Scan for the cell matching the given text and deliver its [X, Y] coordinate at center. 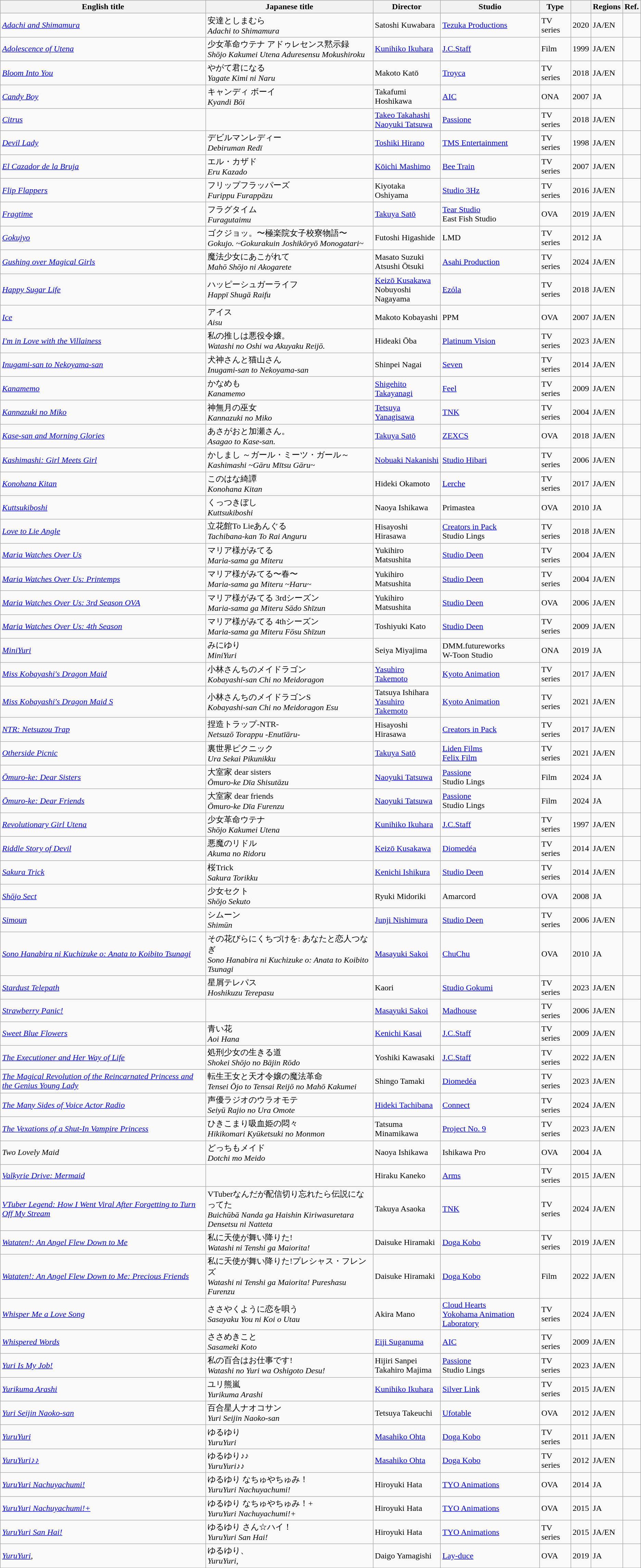
Citrus [103, 120]
LMD [490, 238]
Gokujyo [103, 238]
Lerche [490, 484]
桜Trick Sakura Torikku [290, 872]
English title [103, 7]
私の推しは悪役令嬢。 Watashi no Oshi wa Akuyaku Reijō. [290, 341]
Takafumi Hoshikawa [407, 97]
Maria Watches Over Us: 4th Season [103, 627]
Ryuki Midoriki [407, 896]
Troyca [490, 73]
Eiji Suganuma [407, 1342]
Ref. [631, 7]
Otherside Picnic [103, 753]
Stardust Telepath [103, 988]
Whisper Me a Love Song [103, 1314]
Kuttsukiboshi [103, 507]
Hijiri Sanpei Takahiro Majima [407, 1365]
Konohana Kitan [103, 484]
ユリ熊嵐 Yurikuma Arashi [290, 1389]
Studio Gokumi [490, 988]
ゆるゆり、 YuruYuri, [290, 1556]
Asahi Production [490, 262]
Gushing over Magical Girls [103, 262]
Lay-duce [490, 1556]
Sono Hanabira ni Kuchizuke o: Anata to Koibito Tsunagi [103, 954]
Bloom Into You [103, 73]
1997 [581, 825]
Keizō Kusakawa [407, 848]
Maria Watches Over Us: 3rd Season OVA [103, 603]
Yasuhiro Takemoto [407, 674]
かなめも Kanamemo [290, 388]
Fragtime [103, 214]
Silver Link [490, 1389]
ゆるゆり♪♪ YuruYuri♪♪ [290, 1461]
マリア様がみてる 4thシーズン Maria-sama ga Miteru Fōsu Shīzun [290, 627]
Hideki Okamoto [407, 484]
Takuya Asaoka [407, 1209]
Tear Studio East Fish Studio [490, 214]
Miss Kobayashi's Dragon Maid [103, 674]
Nobuaki Nakanishi [407, 460]
DMM.futureworks W-Toon Studio [490, 650]
Kenichi Ishikura [407, 872]
Madhouse [490, 1010]
Candy Boy [103, 97]
Revolutionary Girl Utena [103, 825]
Ōmuro-ke: Dear Sisters [103, 777]
犬神さんと猫山さん Inugami-san to Nekoyama-san [290, 365]
Kashimashi: Girl Meets Girl [103, 460]
フラグタイム Furagutaimu [290, 214]
Valkyrie Drive: Mermaid [103, 1176]
The Many Sides of Voice Actor Radio [103, 1105]
ゴクジョッ。〜極楽院女子校寮物語〜 Gokujo. ~Gokurakuin Joshikōryō Monogatari~ [290, 238]
エル・カザド Eru Kazado [290, 167]
声優ラジオのウラオモテ Seiyū Rajio no Ura Omote [290, 1105]
Shingo Tamaki [407, 1081]
Kaori [407, 988]
私に天使が舞い降りた! Watashi ni Tenshi ga Maiorita! [290, 1243]
Ezóla [490, 290]
Toshiki Hirano [407, 143]
裏世界ピクニック Ura Sekai Pikunikku [290, 753]
立花館To Lieあんぐる Tachibana-kan To Rai Anguru [290, 531]
ゆるゆり YuruYuri [290, 1437]
Type [555, 7]
Ufotable [490, 1413]
Liden Films Felix Film [490, 753]
Masato Suzuki Atsushi Ōtsuki [407, 262]
Passione [490, 120]
星屑テレパス Hoshikuzu Terepasu [290, 988]
安達としまむら Adachi to Shimamura [290, 25]
Amarcord [490, 896]
Tetsuya Yanagisawa [407, 412]
小林さんちのメイドラゴンS Kobayashi-san Chi no Meidoragon Esu [290, 702]
Happy Sugar Life [103, 290]
El Cazador de la Bruja [103, 167]
処刑少女の生きる道 Shokei Shōjo no Bājin Rōdo [290, 1057]
Kōichi Mashimo [407, 167]
Tatsuma Minamikawa [407, 1129]
Creators in Pack Studio Lings [490, 531]
The Vexations of a Shut-In Vampire Princess [103, 1129]
Adolescence of Utena [103, 49]
ささやくように恋を唄う Sasayaku You ni Koi o Utau [290, 1314]
Devil Lady [103, 143]
Seven [490, 365]
VTuber Legend: How I Went Viral After Forgetting to Turn Off My Stream [103, 1209]
Feel [490, 388]
PPM [490, 317]
Kiyotaka Oshiyama [407, 190]
MiniYuri [103, 650]
YuruYuri [103, 1437]
ゆるゆり なちゅやちゅみ！ YuruYuri Nachuyachumi! [290, 1485]
Wataten!: An Angel Flew Down to Me [103, 1243]
大室家 dear sisters Ōmuro-ke Dīa Shisutāzu [290, 777]
Yuri Seijin Naoko-san [103, 1413]
Kannazuki no Miko [103, 412]
Sweet Blue Flowers [103, 1033]
ゆるゆり さん☆ハイ！ YuruYuri San Hai! [290, 1532]
ひきこまり吸血姫の悶々 Hikikomari Kyūketsuki no Monmon [290, 1129]
Keizō Kusakawa Nobuyoshi Nagayama [407, 290]
少女革命ウテナ Shōjo Kakumei Utena [290, 825]
Tezuka Productions [490, 25]
YuruYuri San Hai! [103, 1532]
Studio [490, 7]
Ice [103, 317]
Satoshi Kuwabara [407, 25]
悪魔のリドル Akuma no Ridoru [290, 848]
Yurikuma Arashi [103, 1389]
Kanamemo [103, 388]
どっちもメイド Dotchi mo Meido [290, 1153]
Sakura Trick [103, 872]
2016 [581, 190]
Flip Flappers [103, 190]
YuruYuri, [103, 1556]
Platinum Vision [490, 341]
The Executioner and Her Way of Life [103, 1057]
私の百合はお仕事です! Watashi no Yuri wa Oshigoto Desu! [290, 1365]
Bee Train [490, 167]
アイス Aisu [290, 317]
2020 [581, 25]
少女セクト Shōjo Sekuto [290, 896]
Riddle Story of Devil [103, 848]
Japanese title [290, 7]
Two Lovely Maid [103, 1153]
百合星人ナオコサン Yuri Seijin Naoko-san [290, 1413]
Futoshi Higashide [407, 238]
Strawberry Panic! [103, 1010]
Whispered Words [103, 1342]
2011 [581, 1437]
このはな綺譚 Konohana Kitan [290, 484]
フリップフラッパーズ Furippu Furappāzu [290, 190]
Miss Kobayashi's Dragon Maid S [103, 702]
Kase-san and Morning Glories [103, 436]
マリア様がみてる 3rdシーズン Maria-sama ga Miteru Sādo Shīzun [290, 603]
Hiraku Kaneko [407, 1176]
Connect [490, 1105]
Makoto Kobayashi [407, 317]
かしまし ～ガール・ミーツ・ガール～ Kashimashi ~Gāru Mītsu Gāru~ [290, 460]
シムーン Shimūn [290, 920]
Yoshiki Kawasaki [407, 1057]
みにゆり MiniYuri [290, 650]
Shigehito Takayanagi [407, 388]
Seiya Miyajima [407, 650]
神無月の巫女 Kannazuki no Miko [290, 412]
Studio 3Hz [490, 190]
1999 [581, 49]
ZEXCS [490, 436]
Project No. 9 [490, 1129]
マリア様がみてる〜春〜 Maria-sama ga Miteru ~Haru~ [290, 579]
魔法少女にあこがれて Mahō Shōjo ni Akogarete [290, 262]
その花びらにくちづけを: あなたと恋人つなぎ Sono Hanabira ni Kuchizuke o: Anata to Koibito Tsunagi [290, 954]
キャンディ ボーイ Kyandi Bōi [290, 97]
Maria Watches Over Us [103, 555]
あさがおと加瀬さん。 Asagao to Kase-san. [290, 436]
NTR: Netsuzou Trap [103, 730]
Arms [490, 1176]
YuruYuri Nachuyachumi! [103, 1485]
2008 [581, 896]
Toshiyuki Kato [407, 627]
ゆるゆり なちゅやちゅみ！+ YuruYuri Nachuyachumi!+ [290, 1508]
ささめきこと Sasameki Koto [290, 1342]
大室家 dear friends Ōmuro-ke Dīa Furenzu [290, 801]
Tatsuya Ishihara Yasuhiro Takemoto [407, 702]
私に天使が舞い降りた!プレシャス・フレンズ Watashi ni Tenshi ga Maiorita! Pureshasu Furenzu [290, 1276]
くっつきぼし Kuttsukiboshi [290, 507]
マリア様がみてる Maria-sama ga Miteru [290, 555]
Takeo Takahashi Naoyuki Tatsuwa [407, 120]
小林さんちのメイドラゴン Kobayashi-san Chi no Meidoragon [290, 674]
Creators in Pack [490, 730]
Director [407, 7]
Daigo Yamagishi [407, 1556]
YuruYuri Nachuyachumi!+ [103, 1508]
The Magical Revolution of the Reincarnated Princess and the Genius Young Lady [103, 1081]
Ishikawa Pro [490, 1153]
Yuri Is My Job! [103, 1365]
Shōjo Sect [103, 896]
Akira Mano [407, 1314]
Hideki Tachibana [407, 1105]
VTuberなんだが配信切り忘れたら伝説になってた Buichūbā Nanda ga Haishin Kiriwasuretara Densetsu ni Natteta [290, 1209]
ChuChu [490, 954]
Makoto Katō [407, 73]
少女革命ウテナ アドゥレセンス黙示録 Shōjo Kakumei Utena Aduresensu Mokushiroku [290, 49]
Junji Nishimura [407, 920]
青い花 Aoi Hana [290, 1033]
1998 [581, 143]
Hideaki Ōba [407, 341]
Tetsuya Takeuchi [407, 1413]
Maria Watches Over Us: Printemps [103, 579]
Shinpei Nagai [407, 365]
Inugami-san to Nekoyama-san [103, 365]
Love to Lie Angle [103, 531]
デビルマンレディー Debiruman Redī [290, 143]
Adachi and Shimamura [103, 25]
Primastea [490, 507]
YuruYuri♪♪ [103, 1461]
Kenichi Kasai [407, 1033]
転生王女と天才令嬢の魔法革命 Tensei Ōjo to Tensai Reijō no Mahō Kakumei [290, 1081]
Ōmuro-ke: Dear Friends [103, 801]
Regions [607, 7]
Wataten!: An Angel Flew Down to Me: Precious Friends [103, 1276]
Simoun [103, 920]
ハッピーシュガーライフ Happī Shugā Raifu [290, 290]
やがて君になる Yagate Kimi ni Naru [290, 73]
Studio Hibari [490, 460]
Cloud Hearts Yokohama Animation Laboratory [490, 1314]
TMS Entertainment [490, 143]
捏造トラップ-NTR- Netsuzō Torappu -Enutīāru- [290, 730]
I'm in Love with the Villainess [103, 341]
